Return the [x, y] coordinate for the center point of the cell that contains the specified text.  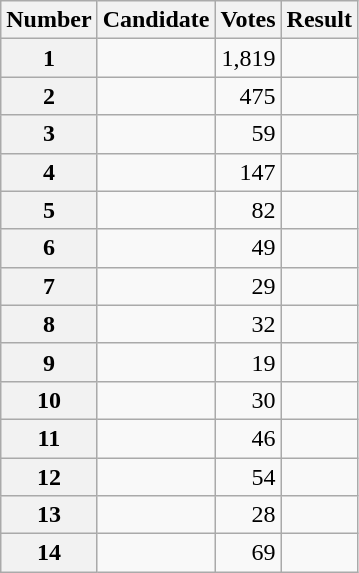
Votes [248, 20]
46 [248, 438]
30 [248, 400]
11 [49, 438]
3 [49, 134]
1,819 [248, 58]
32 [248, 324]
8 [49, 324]
Number [49, 20]
147 [248, 172]
54 [248, 477]
7 [49, 286]
28 [248, 515]
19 [248, 362]
4 [49, 172]
14 [49, 553]
10 [49, 400]
2 [49, 96]
49 [248, 248]
29 [248, 286]
13 [49, 515]
69 [248, 553]
Candidate [156, 20]
82 [248, 210]
9 [49, 362]
59 [248, 134]
5 [49, 210]
12 [49, 477]
6 [49, 248]
475 [248, 96]
Result [319, 20]
1 [49, 58]
